Find where the given text appears and provide that cell's center as [X, Y] coordinate. 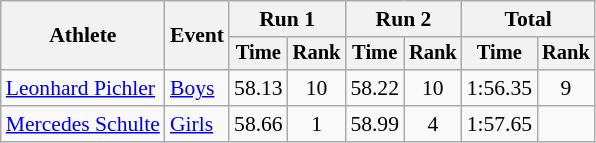
58.22 [374, 88]
4 [433, 124]
Girls [197, 124]
58.99 [374, 124]
Total [528, 19]
Run 1 [287, 19]
58.13 [258, 88]
9 [566, 88]
1:56.35 [500, 88]
58.66 [258, 124]
Leonhard Pichler [83, 88]
Run 2 [403, 19]
Event [197, 36]
1:57.65 [500, 124]
Athlete [83, 36]
1 [317, 124]
Mercedes Schulte [83, 124]
Boys [197, 88]
